For the text-containing cell, return its midpoint in (x, y) coordinate format. 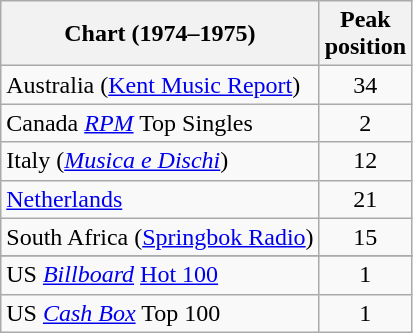
South Africa (Springbok Radio) (160, 237)
15 (365, 237)
US Cash Box Top 100 (160, 313)
US Billboard Hot 100 (160, 275)
34 (365, 85)
12 (365, 161)
Netherlands (160, 199)
Chart (1974–1975) (160, 34)
Australia (Kent Music Report) (160, 85)
2 (365, 123)
Peakposition (365, 34)
21 (365, 199)
Canada RPM Top Singles (160, 123)
Italy (Musica e Dischi) (160, 161)
